Locate the cell with the specified text and output its [x, y] center coordinate. 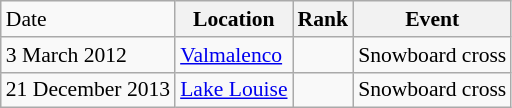
Rank [324, 19]
Lake Louise [234, 90]
Location [234, 19]
Event [432, 19]
Valmalenco [234, 55]
Date [88, 19]
21 December 2013 [88, 90]
3 March 2012 [88, 55]
